Capture the cell that displays the provided text and extract its [x, y] central coordinate. 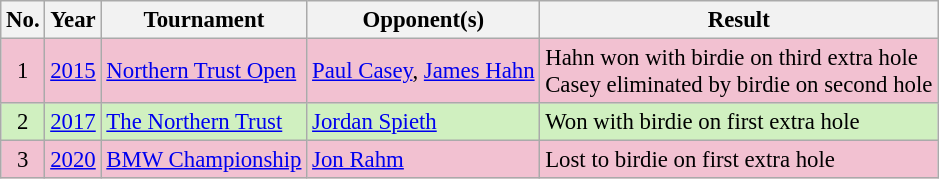
Northern Trust Open [204, 72]
Jon Rahm [424, 160]
Hahn won with birdie on third extra holeCasey eliminated by birdie on second hole [739, 72]
Tournament [204, 20]
2020 [73, 160]
Result [739, 20]
Lost to birdie on first extra hole [739, 160]
BMW Championship [204, 160]
2 [23, 122]
1 [23, 72]
No. [23, 20]
Won with birdie on first extra hole [739, 122]
The Northern Trust [204, 122]
3 [23, 160]
2017 [73, 122]
Year [73, 20]
Paul Casey, James Hahn [424, 72]
Jordan Spieth [424, 122]
2015 [73, 72]
Opponent(s) [424, 20]
